Extract the (X, Y) coordinate from the center of the cell holding the provided text.  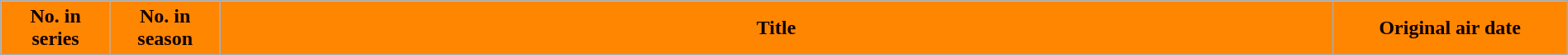
Title (776, 28)
No. inseason (165, 28)
No. inseries (56, 28)
Original air date (1450, 28)
